Return the [x, y] coordinate for the center point of the cell that contains the specified text.  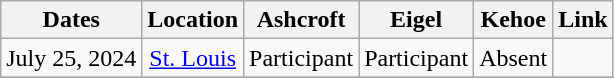
Dates [72, 20]
Ashcroft [302, 20]
July 25, 2024 [72, 58]
Absent [514, 58]
St. Louis [193, 58]
Location [193, 20]
Link [583, 20]
Eigel [416, 20]
Kehoe [514, 20]
